Extract the [X, Y] coordinate from the center of the cell holding the provided text.  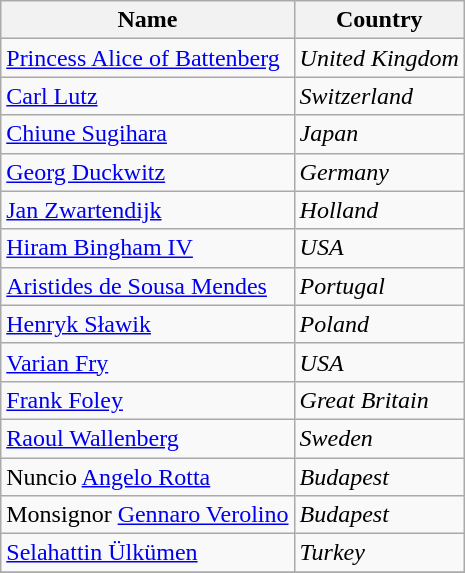
Princess Alice of Battenberg [148, 58]
Hiram Bingham IV [148, 248]
Nuncio Angelo Rotta [148, 477]
Raoul Wallenberg [148, 438]
Carl Lutz [148, 96]
Great Britain [379, 400]
Henryk Sławik [148, 324]
Georg Duckwitz [148, 172]
Portugal [379, 286]
Japan [379, 134]
Chiune Sugihara [148, 134]
Holland [379, 210]
Frank Foley [148, 400]
Turkey [379, 553]
Aristides de Sousa Mendes [148, 286]
Country [379, 20]
Sweden [379, 438]
Monsignor Gennaro Verolino [148, 515]
Switzerland [379, 96]
Name [148, 20]
United Kingdom [379, 58]
Selahattin Ülkümen [148, 553]
Jan Zwartendijk [148, 210]
Germany [379, 172]
Varian Fry [148, 362]
Poland [379, 324]
